Locate the cell with the specified text and output its [x, y] center coordinate. 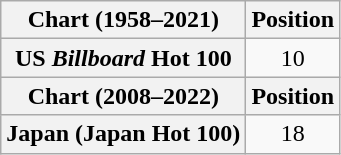
Chart (2008–2022) [124, 96]
18 [293, 134]
US Billboard Hot 100 [124, 58]
Japan (Japan Hot 100) [124, 134]
Chart (1958–2021) [124, 20]
10 [293, 58]
